Search for the cell housing the specified text and yield its (X, Y) center coordinate. 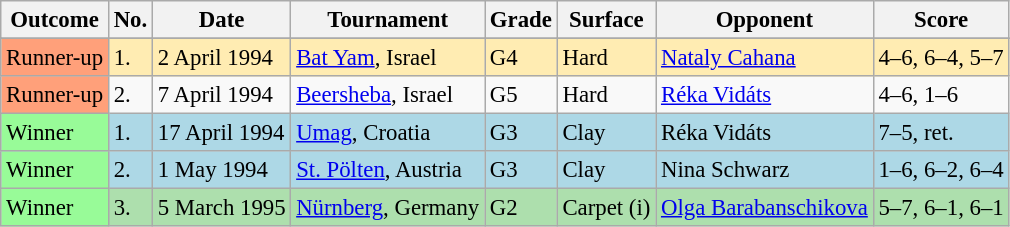
7 April 1994 (221, 95)
G5 (522, 95)
G4 (522, 58)
Opponent (764, 20)
7–5, ret. (941, 133)
1–6, 6–2, 6–4 (941, 170)
4–6, 1–6 (941, 95)
No. (130, 20)
Nürnberg, Germany (388, 208)
Bat Yam, Israel (388, 58)
Olga Barabanschikova (764, 208)
Carpet (i) (606, 208)
5 March 1995 (221, 208)
Nataly Cahana (764, 58)
Score (941, 20)
Date (221, 20)
1 May 1994 (221, 170)
17 April 1994 (221, 133)
2 April 1994 (221, 58)
Outcome (55, 20)
Nina Schwarz (764, 170)
Surface (606, 20)
St. Pölten, Austria (388, 170)
3. (130, 208)
Grade (522, 20)
Umag, Croatia (388, 133)
5–7, 6–1, 6–1 (941, 208)
G2 (522, 208)
Tournament (388, 20)
4–6, 6–4, 5–7 (941, 58)
Beersheba, Israel (388, 95)
